Detect which cell encompasses the target text, then output its [x, y] center coordinate. 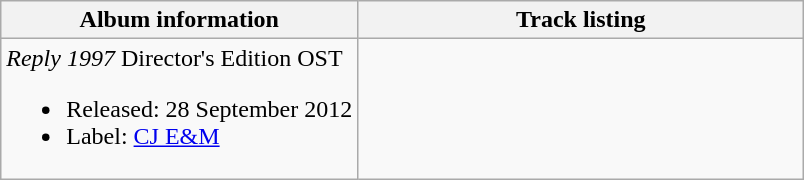
Reply 1997 Director's Edition OSTReleased: 28 September 2012Label: CJ E&M [180, 109]
Album information [180, 20]
Track listing [581, 20]
